Capture the cell that displays the provided text and extract its (x, y) central coordinate. 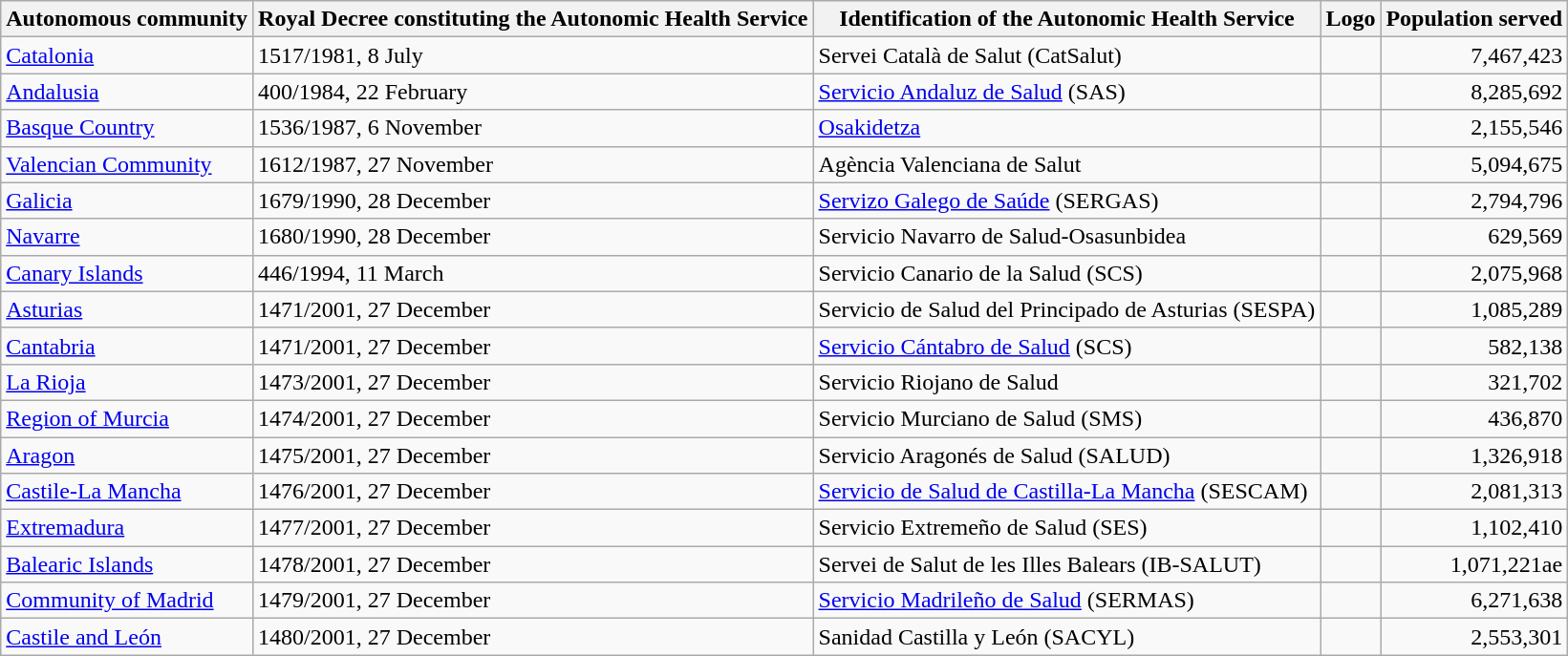
Catalonia (127, 55)
2,081,313 (1474, 492)
8,285,692 (1474, 92)
1477/2001, 27 December (533, 528)
1,071,221ae (1474, 564)
Autonomous community (127, 19)
Region of Murcia (127, 418)
7,467,423 (1474, 55)
1474/2001, 27 December (533, 418)
Galicia (127, 201)
Servicio Murciano de Salud (SMS) (1066, 418)
1680/1990, 28 December (533, 237)
Servizo Galego de Saúde (SERGAS) (1066, 201)
Canary Islands (127, 273)
Royal Decree constituting the Autonomic Health Service (533, 19)
Servicio de Salud de Castilla-La Mancha (SESCAM) (1066, 492)
Servicio Canario de la Salud (SCS) (1066, 273)
Servicio Aragonés de Salud (SALUD) (1066, 455)
Extremadura (127, 528)
436,870 (1474, 418)
321,702 (1474, 382)
Andalusia (127, 92)
Servicio Madrileño de Salud (SERMAS) (1066, 601)
629,569 (1474, 237)
2,553,301 (1474, 637)
Servicio Andaluz de Salud (SAS) (1066, 92)
Servicio Riojano de Salud (1066, 382)
1480/2001, 27 December (533, 637)
Valencian Community (127, 164)
1612/1987, 27 November (533, 164)
Identification of the Autonomic Health Service (1066, 19)
2,794,796 (1474, 201)
Logo (1351, 19)
1476/2001, 27 December (533, 492)
Aragon (127, 455)
Navarre (127, 237)
Servicio de Salud del Principado de Asturias (SESPA) (1066, 309)
1478/2001, 27 December (533, 564)
Servicio Cántabro de Salud (SCS) (1066, 346)
Servicio Extremeño de Salud (SES) (1066, 528)
6,271,638 (1474, 601)
2,075,968 (1474, 273)
1679/1990, 28 December (533, 201)
Servicio Navarro de Salud-Osasunbidea (1066, 237)
Castile-La Mancha (127, 492)
Basque Country (127, 128)
1475/2001, 27 December (533, 455)
1479/2001, 27 December (533, 601)
446/1994, 11 March (533, 273)
La Rioja (127, 382)
5,094,675 (1474, 164)
Castile and León (127, 637)
1,102,410 (1474, 528)
Servei de Salut de les Illes Balears (IB-SALUT) (1066, 564)
Agència Valenciana de Salut (1066, 164)
Cantabria (127, 346)
1517/1981, 8 July (533, 55)
400/1984, 22 February (533, 92)
Sanidad Castilla y León (SACYL) (1066, 637)
Community of Madrid (127, 601)
Servei Català de Salut (CatSalut) (1066, 55)
582,138 (1474, 346)
Population served (1474, 19)
Asturias (127, 309)
1473/2001, 27 December (533, 382)
Balearic Islands (127, 564)
2,155,546 (1474, 128)
1,085,289 (1474, 309)
1,326,918 (1474, 455)
Osakidetza (1066, 128)
1536/1987, 6 November (533, 128)
